Search for the cell housing the specified text and yield its [x, y] center coordinate. 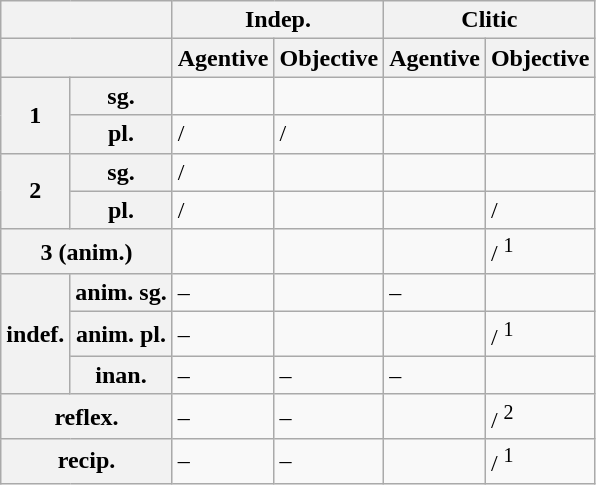
inan. [121, 375]
anim. sg. [121, 293]
2 [36, 191]
reflex. [86, 416]
Clitic [490, 20]
Indep. [278, 20]
indef. [36, 334]
1 [36, 115]
recip. [86, 462]
3 (anim.) [86, 252]
/ 2 [540, 416]
anim. pl. [121, 334]
